Provide the (x, y) coordinate of the cell's center where the given text is located.  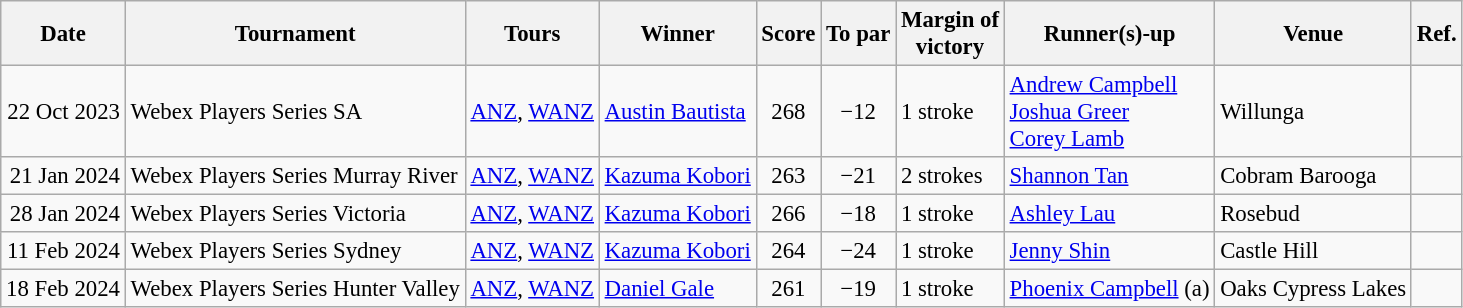
−12 (858, 112)
263 (788, 176)
Willunga (1314, 112)
Webex Players Series SA (295, 112)
Castle Hill (1314, 251)
Webex Players Series Sydney (295, 251)
Webex Players Series Hunter Valley (295, 289)
Tours (532, 34)
Tournament (295, 34)
Ashley Lau (1110, 214)
−24 (858, 251)
11 Feb 2024 (63, 251)
To par (858, 34)
21 Jan 2024 (63, 176)
Phoenix Campbell (a) (1110, 289)
264 (788, 251)
Jenny Shin (1110, 251)
Cobram Barooga (1314, 176)
−21 (858, 176)
Webex Players Series Victoria (295, 214)
Date (63, 34)
−19 (858, 289)
−18 (858, 214)
Oaks Cypress Lakes (1314, 289)
2 strokes (950, 176)
261 (788, 289)
266 (788, 214)
Runner(s)-up (1110, 34)
Ref. (1436, 34)
18 Feb 2024 (63, 289)
Webex Players Series Murray River (295, 176)
Daniel Gale (678, 289)
22 Oct 2023 (63, 112)
268 (788, 112)
Venue (1314, 34)
Score (788, 34)
Shannon Tan (1110, 176)
Winner (678, 34)
Rosebud (1314, 214)
28 Jan 2024 (63, 214)
Margin ofvictory (950, 34)
Andrew Campbell Joshua Greer Corey Lamb (1110, 112)
Austin Bautista (678, 112)
